Output the (x, y) coordinate of the center of the cell containing the given text.  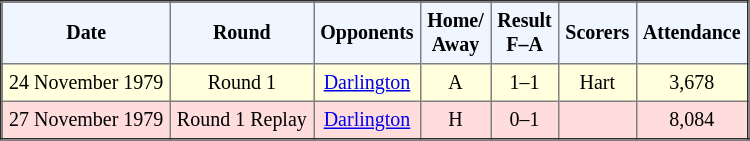
24 November 1979 (86, 83)
27 November 1979 (86, 120)
H (455, 120)
Round 1 Replay (242, 120)
Hart (598, 83)
ResultF–A (525, 33)
8,084 (692, 120)
Opponents (368, 33)
1–1 (525, 83)
3,678 (692, 83)
Home/Away (455, 33)
Scorers (598, 33)
A (455, 83)
0–1 (525, 120)
Round (242, 33)
Date (86, 33)
Attendance (692, 33)
Round 1 (242, 83)
